Return the (x, y) coordinate for the center point of the cell that contains the specified text.  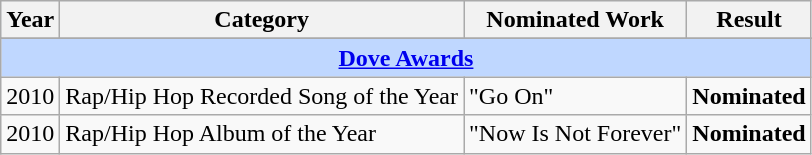
Dove Awards (406, 58)
"Now Is Not Forever" (576, 134)
Rap/Hip Hop Recorded Song of the Year (262, 96)
Result (749, 20)
Year (30, 20)
Nominated Work (576, 20)
Rap/Hip Hop Album of the Year (262, 134)
"Go On" (576, 96)
Category (262, 20)
